Scan for the cell matching the given text and deliver its (X, Y) coordinate at center. 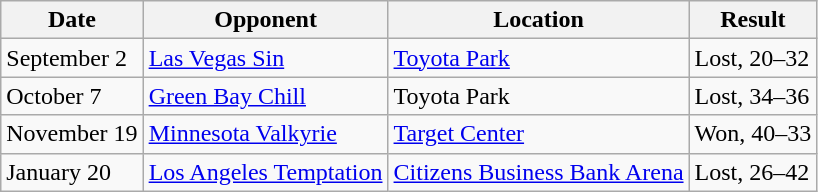
Los Angeles Temptation (266, 172)
Date (72, 20)
Location (538, 20)
Green Bay Chill (266, 96)
Opponent (266, 20)
October 7 (72, 96)
January 20 (72, 172)
Lost, 26–42 (753, 172)
Won, 40–33 (753, 134)
Lost, 34–36 (753, 96)
September 2 (72, 58)
Citizens Business Bank Arena (538, 172)
Minnesota Valkyrie (266, 134)
Las Vegas Sin (266, 58)
Result (753, 20)
November 19 (72, 134)
Lost, 20–32 (753, 58)
Target Center (538, 134)
